Scan for the cell matching the given text and deliver its [x, y] coordinate at center. 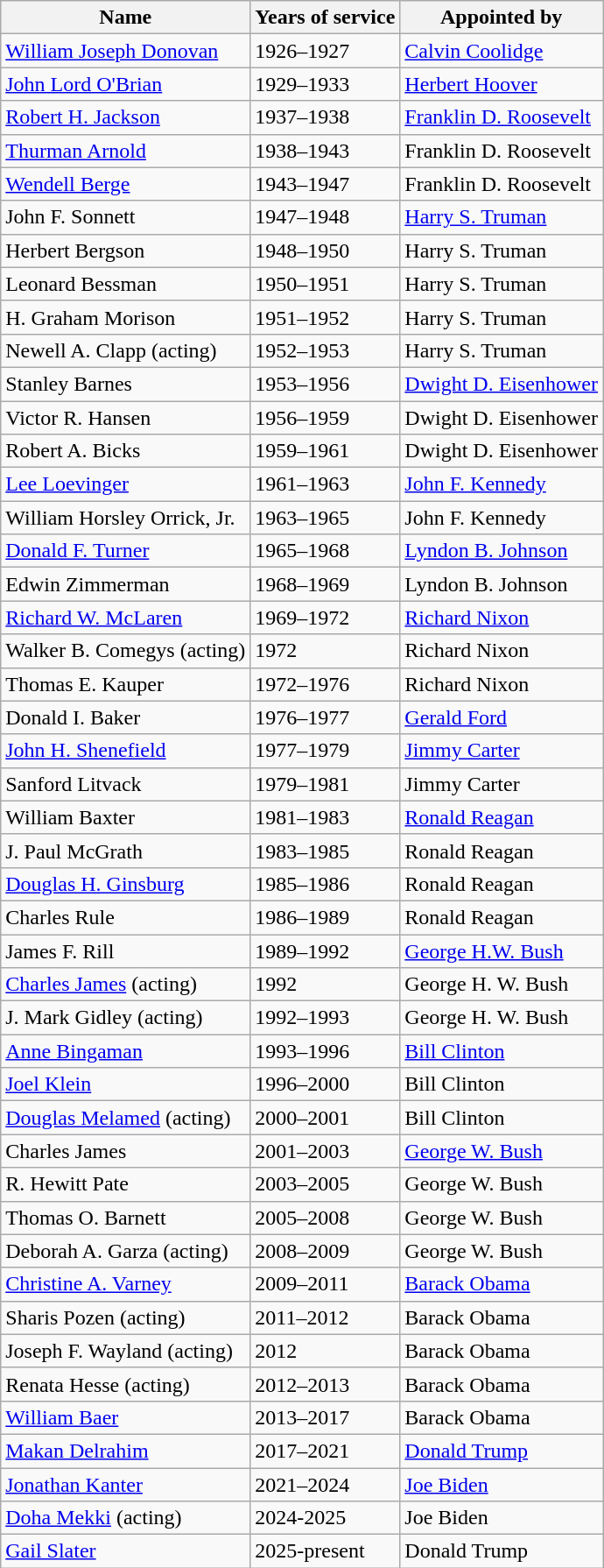
2017–2021 [326, 1451]
2024-2025 [326, 1518]
Charles James (acting) [126, 985]
Gerald Ford [502, 717]
1961–1963 [326, 484]
1968–1969 [326, 584]
Newell A. Clapp (acting) [126, 350]
Thurman Arnold [126, 151]
Joseph F. Wayland (acting) [126, 1351]
1959–1961 [326, 451]
1969–1972 [326, 618]
Leonard Bessman [126, 284]
Stanley Barnes [126, 384]
Appointed by [502, 18]
1989–1992 [326, 950]
1977–1979 [326, 751]
J. Paul McGrath [126, 851]
2013–2017 [326, 1417]
Years of service [326, 18]
Donald I. Baker [126, 717]
Walker B. Comegys (acting) [126, 651]
1979–1981 [326, 784]
1981–1983 [326, 817]
1950–1951 [326, 284]
Herbert Hoover [502, 84]
William Joseph Donovan [126, 51]
William Horsley Orrick, Jr. [126, 518]
Makan Delrahim [126, 1451]
Edwin Zimmerman [126, 584]
R. Hewitt Pate [126, 1184]
2025-present [326, 1551]
Anne Bingaman [126, 1051]
1953–1956 [326, 384]
2011–2012 [326, 1317]
1951–1952 [326, 317]
Charles James [126, 1151]
Renata Hesse (acting) [126, 1384]
Douglas H. Ginsburg [126, 884]
2000–2001 [326, 1118]
2021–2024 [326, 1485]
1926–1927 [326, 51]
Lee Loevinger [126, 484]
Charles Rule [126, 917]
2005–2008 [326, 1218]
William Baer [126, 1417]
1985–1986 [326, 884]
1972 [326, 651]
Christine A. Varney [126, 1284]
Deborah A. Garza (acting) [126, 1251]
Jonathan Kanter [126, 1485]
George H.W. Bush [502, 950]
Douglas Melamed (acting) [126, 1118]
Sanford Litvack [126, 784]
Robert A. Bicks [126, 451]
1947–1948 [326, 217]
1929–1933 [326, 84]
Joel Klein [126, 1084]
1992–1993 [326, 1018]
1976–1977 [326, 717]
1956–1959 [326, 418]
2009–2011 [326, 1284]
Robert H. Jackson [126, 117]
Calvin Coolidge [502, 51]
1965–1968 [326, 551]
1937–1938 [326, 117]
J. Mark Gidley (acting) [126, 1018]
1963–1965 [326, 518]
1943–1947 [326, 184]
Thomas E. Kauper [126, 684]
John Lord O'Brian [126, 84]
William Baxter [126, 817]
Victor R. Hansen [126, 418]
Doha Mekki (acting) [126, 1518]
1948–1950 [326, 251]
1993–1996 [326, 1051]
Thomas O. Barnett [126, 1218]
Wendell Berge [126, 184]
H. Graham Morison [126, 317]
Name [126, 18]
1983–1985 [326, 851]
Gail Slater [126, 1551]
1938–1943 [326, 151]
James F. Rill [126, 950]
2012 [326, 1351]
1996–2000 [326, 1084]
John H. Shenefield [126, 751]
Donald F. Turner [126, 551]
2012–2013 [326, 1384]
1952–1953 [326, 350]
1986–1989 [326, 917]
Richard W. McLaren [126, 618]
1972–1976 [326, 684]
2003–2005 [326, 1184]
2008–2009 [326, 1251]
1992 [326, 985]
Herbert Bergson [126, 251]
Sharis Pozen (acting) [126, 1317]
John F. Sonnett [126, 217]
2001–2003 [326, 1151]
